Determine the (X, Y) coordinate at the center of the cell enclosing the given text.  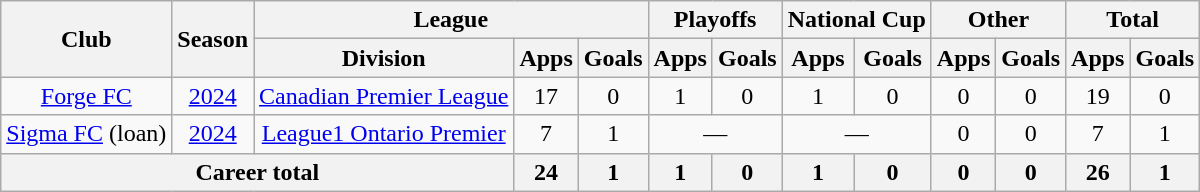
Division (384, 58)
Club (86, 39)
League1 Ontario Premier (384, 134)
17 (546, 96)
Playoffs (715, 20)
19 (1098, 96)
24 (546, 172)
26 (1098, 172)
Season (213, 39)
Sigma FC (loan) (86, 134)
Canadian Premier League (384, 96)
Career total (258, 172)
Total (1133, 20)
Forge FC (86, 96)
League (451, 20)
Other (998, 20)
National Cup (856, 20)
